Output the (X, Y) coordinate of the center of the cell containing the given text.  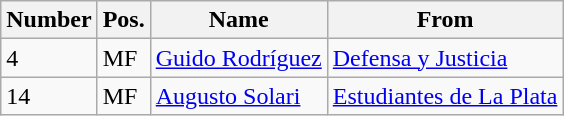
From (445, 20)
14 (49, 96)
4 (49, 58)
Estudiantes de La Plata (445, 96)
Defensa y Justicia (445, 58)
Number (49, 20)
Guido Rodríguez (238, 58)
Augusto Solari (238, 96)
Pos. (124, 20)
Name (238, 20)
